Output the [x, y] coordinate of the center of the cell containing the given text.  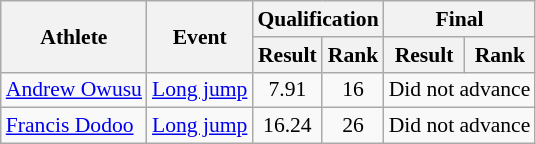
Event [200, 36]
16 [352, 90]
26 [352, 126]
Andrew Owusu [74, 90]
16.24 [287, 126]
Athlete [74, 36]
Francis Dodoo [74, 126]
7.91 [287, 90]
Qualification [318, 19]
Final [460, 19]
